Find where the given text appears and provide that cell's center as (x, y) coordinate. 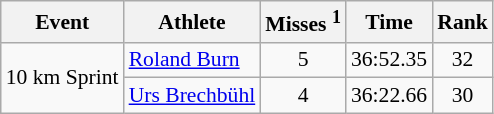
Misses 1 (303, 22)
36:22.66 (389, 96)
4 (303, 96)
5 (303, 60)
32 (462, 60)
Athlete (192, 22)
Roland Burn (192, 60)
Event (62, 22)
Time (389, 22)
30 (462, 96)
Rank (462, 22)
36:52.35 (389, 60)
Urs Brechbühl (192, 96)
10 km Sprint (62, 78)
